Pinpoint the cell where the given text exists, returning its [X, Y] midpoint coordinate. 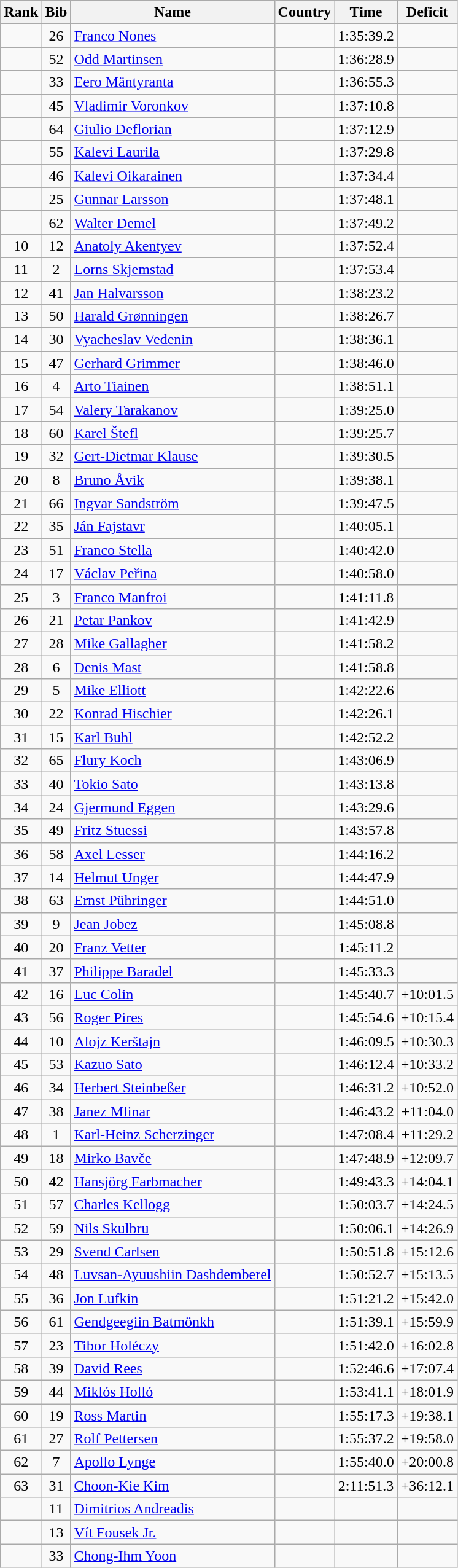
Karl-Heinz Scherzinger [173, 1135]
Ross Martin [173, 1415]
1:37:53.4 [366, 269]
Kalevi Oikarainen [173, 176]
1:44:16.2 [366, 854]
1:41:58.2 [366, 643]
Axel Lesser [173, 854]
1:55:37.2 [366, 1439]
+11:04.0 [427, 1111]
Miklós Holló [173, 1392]
Giulio Deflorian [173, 129]
Denis Mast [173, 667]
Alojz Kerštajn [173, 1041]
Tibor Holéczy [173, 1345]
Ingvar Sandström [173, 503]
Rolf Pettersen [173, 1439]
1:35:39.2 [366, 36]
1:43:06.9 [366, 761]
1:50:06.1 [366, 1228]
Fritz Stuessi [173, 831]
+15:42.0 [427, 1298]
1:46:09.5 [366, 1041]
1:37:34.4 [366, 176]
1:41:11.8 [366, 597]
1:36:55.3 [366, 82]
Ján Fajstavr [173, 527]
1:38:51.1 [366, 386]
1:37:12.9 [366, 129]
+15:59.9 [427, 1322]
1:38:46.0 [366, 363]
1:52:46.6 [366, 1368]
Vyacheslav Vedenin [173, 340]
Gjermund Eggen [173, 807]
1 [56, 1135]
+14:24.5 [427, 1205]
1:41:42.9 [366, 620]
2 [56, 269]
Valery Tarakanov [173, 410]
Mike Elliott [173, 691]
66 [56, 503]
1:39:25.7 [366, 433]
1:43:13.8 [366, 784]
Arto Tiainen [173, 386]
Name [173, 12]
Dimitrios Andreadis [173, 1509]
Jon Lufkin [173, 1298]
Lorns Skjemstad [173, 269]
1:45:11.2 [366, 947]
+17:07.4 [427, 1368]
Anatoly Akentyev [173, 246]
+11:29.2 [427, 1135]
+15:13.5 [427, 1275]
1:40:58.0 [366, 573]
1:51:42.0 [366, 1345]
+18:01.9 [427, 1392]
1:42:52.2 [366, 737]
Petar Pankov [173, 620]
Luvsan-Ayuushiin Dashdemberel [173, 1275]
1:37:52.4 [366, 246]
+10:15.4 [427, 1017]
9 [56, 924]
+10:52.0 [427, 1088]
Mirko Bavče [173, 1158]
+15:12.6 [427, 1252]
Gert-Dietmar Klause [173, 457]
1:50:03.7 [366, 1205]
Gendgeegiin Batmönkh [173, 1322]
1:46:43.2 [366, 1111]
Apollo Lynge [173, 1462]
1:49:43.3 [366, 1182]
1:40:42.0 [366, 550]
Roger Pires [173, 1017]
1:39:25.0 [366, 410]
+16:02.8 [427, 1345]
1:50:51.8 [366, 1252]
+14:26.9 [427, 1228]
1:39:38.1 [366, 480]
Franco Nones [173, 36]
1:38:23.2 [366, 293]
+36:12.1 [427, 1486]
2:11:51.3 [366, 1486]
Gerhard Grimmer [173, 363]
1:55:17.3 [366, 1415]
1:53:41.1 [366, 1392]
Svend Carlsen [173, 1252]
Bib [56, 12]
1:45:40.7 [366, 994]
David Rees [173, 1368]
1:47:08.4 [366, 1135]
1:45:33.3 [366, 971]
1:41:58.8 [366, 667]
1:45:08.8 [366, 924]
64 [56, 129]
1:42:22.6 [366, 691]
3 [56, 597]
1:46:12.4 [366, 1065]
1:51:39.1 [366, 1322]
5 [56, 691]
Philippe Baradel [173, 971]
Franco Manfroi [173, 597]
1:37:48.1 [366, 199]
1:43:29.6 [366, 807]
1:47:48.9 [366, 1158]
+14:04.1 [427, 1182]
1:50:52.7 [366, 1275]
1:44:51.0 [366, 901]
Bruno Åvik [173, 480]
Time [366, 12]
1:38:26.7 [366, 316]
8 [56, 480]
1:40:05.1 [366, 527]
+10:01.5 [427, 994]
Tokio Sato [173, 784]
Jean Jobez [173, 924]
Country [305, 12]
Charles Kellogg [173, 1205]
4 [56, 386]
65 [56, 761]
1:37:10.8 [366, 106]
7 [56, 1462]
1:42:26.1 [366, 714]
1:55:40.0 [366, 1462]
Hansjörg Farbmacher [173, 1182]
Karel Štefl [173, 433]
Chong-Ihm Yoon [173, 1556]
Franco Stella [173, 550]
Deficit [427, 12]
Vladimir Voronkov [173, 106]
1:39:47.5 [366, 503]
1:38:36.1 [366, 340]
Gunnar Larsson [173, 199]
43 [21, 1017]
Helmut Unger [173, 877]
Janez Mlinar [173, 1111]
+12:09.7 [427, 1158]
+10:33.2 [427, 1065]
+20:00.8 [427, 1462]
1:37:49.2 [366, 222]
+10:30.3 [427, 1041]
Konrad Hischier [173, 714]
+19:38.1 [427, 1415]
1:44:47.9 [366, 877]
Harald Grønningen [173, 316]
Kazuo Sato [173, 1065]
1:37:29.8 [366, 152]
Nils Skulbru [173, 1228]
1:43:57.8 [366, 831]
Choon-Kie Kim [173, 1486]
Franz Vetter [173, 947]
1:46:31.2 [366, 1088]
Ernst Pühringer [173, 901]
1:36:28.9 [366, 59]
Kalevi Laurila [173, 152]
Jan Halvarsson [173, 293]
1:39:30.5 [366, 457]
Rank [21, 12]
1:45:54.6 [366, 1017]
+19:58.0 [427, 1439]
Eero Mäntyranta [173, 82]
Vít Fousek Jr. [173, 1532]
Odd Martinsen [173, 59]
Karl Buhl [173, 737]
1:51:21.2 [366, 1298]
Mike Gallagher [173, 643]
6 [56, 667]
Luc Colin [173, 994]
Walter Demel [173, 222]
Herbert Steinbeßer [173, 1088]
Flury Koch [173, 761]
Václav Peřina [173, 573]
